Capture the cell that displays the provided text and extract its [X, Y] central coordinate. 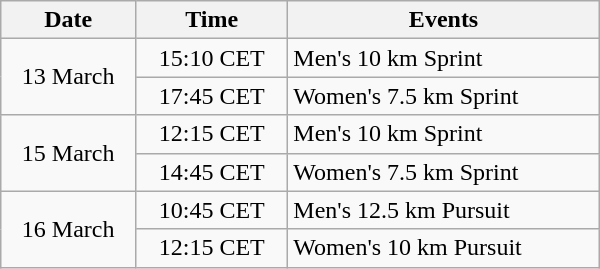
Men's 12.5 km Pursuit [444, 210]
Time [212, 20]
14:45 CET [212, 172]
Events [444, 20]
16 March [68, 229]
17:45 CET [212, 96]
Women's 10 km Pursuit [444, 248]
13 March [68, 77]
15 March [68, 153]
15:10 CET [212, 58]
10:45 CET [212, 210]
Date [68, 20]
